Return [X, Y] of the center of cell containing provided text 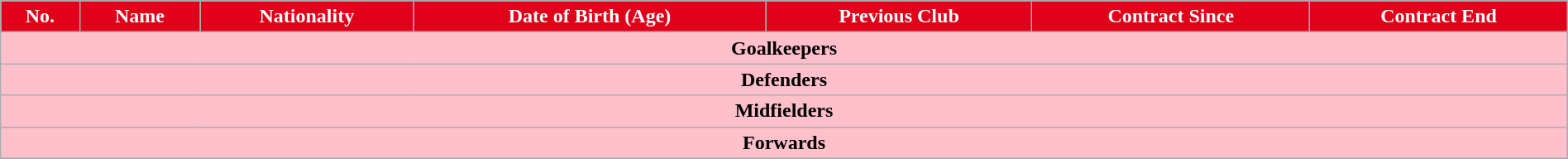
Midfielders [784, 111]
No. [40, 17]
Defenders [784, 79]
Contract End [1439, 17]
Date of Birth (Age) [590, 17]
Goalkeepers [784, 48]
Nationality [307, 17]
Name [140, 17]
Previous Club [899, 17]
Forwards [784, 142]
Contract Since [1171, 17]
